Find where the given text appears and provide that cell's center as (x, y) coordinate. 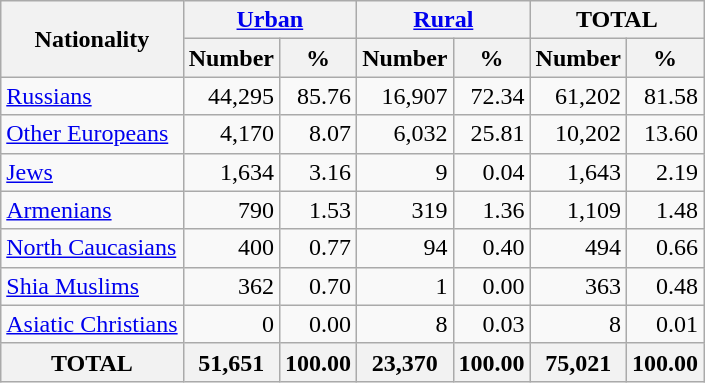
94 (405, 248)
8.07 (318, 134)
Other Europeans (92, 134)
2.19 (664, 172)
319 (405, 210)
North Caucasians (92, 248)
16,907 (405, 96)
0.03 (492, 324)
790 (231, 210)
1 (405, 286)
494 (578, 248)
85.76 (318, 96)
3.16 (318, 172)
1,634 (231, 172)
Jews (92, 172)
81.58 (664, 96)
51,651 (231, 362)
400 (231, 248)
Nationality (92, 39)
61,202 (578, 96)
23,370 (405, 362)
0.77 (318, 248)
0.66 (664, 248)
1.48 (664, 210)
1,643 (578, 172)
Armenians (92, 210)
363 (578, 286)
0.04 (492, 172)
Urban (270, 20)
13.60 (664, 134)
1,109 (578, 210)
0.70 (318, 286)
1.36 (492, 210)
9 (405, 172)
1.53 (318, 210)
0 (231, 324)
72.34 (492, 96)
0.40 (492, 248)
75,021 (578, 362)
362 (231, 286)
6,032 (405, 134)
Rural (444, 20)
Russians (92, 96)
10,202 (578, 134)
44,295 (231, 96)
25.81 (492, 134)
Shia Muslims (92, 286)
4,170 (231, 134)
Asiatic Christians (92, 324)
0.48 (664, 286)
0.01 (664, 324)
